From the cell containing the given text, extract its center point as [X, Y] coordinate. 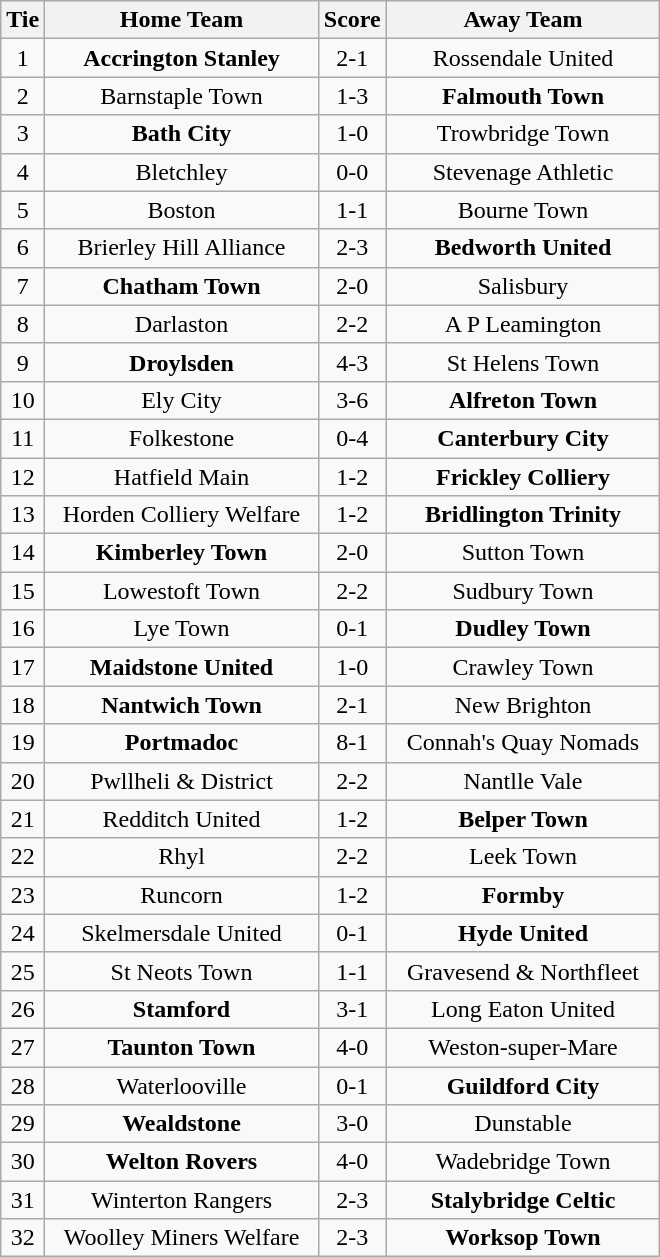
Portmadoc [182, 743]
1-3 [352, 96]
Frickley Colliery [523, 477]
Winterton Rangers [182, 1200]
11 [23, 438]
22 [23, 857]
Horden Colliery Welfare [182, 515]
4-3 [352, 362]
Lowestoft Town [182, 591]
19 [23, 743]
Stevenage Athletic [523, 172]
15 [23, 591]
21 [23, 819]
Rossendale United [523, 58]
Redditch United [182, 819]
Kimberley Town [182, 553]
Belper Town [523, 819]
Sudbury Town [523, 591]
Darlaston [182, 324]
12 [23, 477]
Taunton Town [182, 1047]
Guildford City [523, 1085]
1 [23, 58]
Formby [523, 895]
Gravesend & Northfleet [523, 971]
7 [23, 286]
Falmouth Town [523, 96]
Brierley Hill Alliance [182, 248]
Bourne Town [523, 210]
25 [23, 971]
4 [23, 172]
Maidstone United [182, 667]
Rhyl [182, 857]
13 [23, 515]
Hyde United [523, 933]
8 [23, 324]
A P Leamington [523, 324]
Droylsden [182, 362]
Alfreton Town [523, 400]
Stalybridge Celtic [523, 1200]
Wadebridge Town [523, 1162]
Lye Town [182, 629]
Accrington Stanley [182, 58]
28 [23, 1085]
Ely City [182, 400]
0-0 [352, 172]
Sutton Town [523, 553]
Tie [23, 20]
St Neots Town [182, 971]
Wealdstone [182, 1124]
Stamford [182, 1009]
Welton Rovers [182, 1162]
9 [23, 362]
Skelmersdale United [182, 933]
10 [23, 400]
Trowbridge Town [523, 134]
Crawley Town [523, 667]
3 [23, 134]
Chatham Town [182, 286]
3-1 [352, 1009]
Dudley Town [523, 629]
20 [23, 781]
Boston [182, 210]
18 [23, 705]
26 [23, 1009]
Salisbury [523, 286]
Score [352, 20]
Worksop Town [523, 1238]
Dunstable [523, 1124]
0-4 [352, 438]
Woolley Miners Welfare [182, 1238]
Away Team [523, 20]
29 [23, 1124]
New Brighton [523, 705]
14 [23, 553]
Pwllheli & District [182, 781]
16 [23, 629]
24 [23, 933]
Connah's Quay Nomads [523, 743]
30 [23, 1162]
Folkestone [182, 438]
8-1 [352, 743]
Hatfield Main [182, 477]
Bridlington Trinity [523, 515]
Leek Town [523, 857]
Weston-super-Mare [523, 1047]
27 [23, 1047]
Bletchley [182, 172]
2 [23, 96]
Runcorn [182, 895]
6 [23, 248]
Bath City [182, 134]
Long Eaton United [523, 1009]
Canterbury City [523, 438]
23 [23, 895]
Home Team [182, 20]
St Helens Town [523, 362]
Nantlle Vale [523, 781]
31 [23, 1200]
3-0 [352, 1124]
32 [23, 1238]
Nantwich Town [182, 705]
Waterlooville [182, 1085]
5 [23, 210]
3-6 [352, 400]
Barnstaple Town [182, 96]
Bedworth United [523, 248]
17 [23, 667]
